Provide the [X, Y] coordinate of the cell's center where the given text is located.  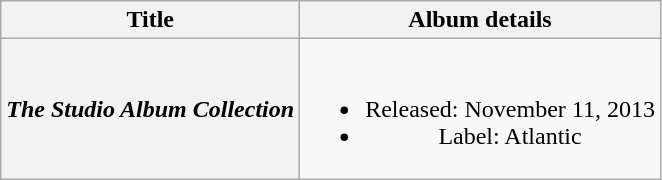
Album details [480, 20]
Title [150, 20]
Released: November 11, 2013Label: Atlantic [480, 109]
The Studio Album Collection [150, 109]
